Scan for the cell matching the given text and deliver its (X, Y) coordinate at center. 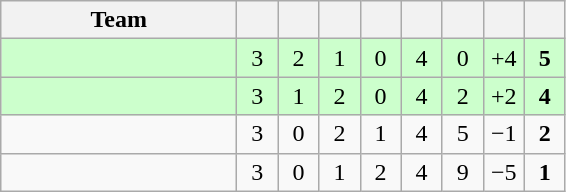
−5 (504, 172)
−1 (504, 134)
+4 (504, 58)
Team (119, 20)
+2 (504, 96)
9 (462, 172)
